Return (X, Y) of the center of cell containing provided text 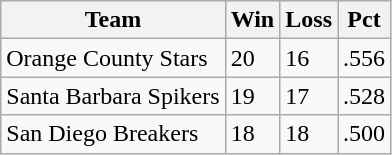
20 (252, 58)
San Diego Breakers (113, 134)
Santa Barbara Spikers (113, 96)
Team (113, 20)
Orange County Stars (113, 58)
.556 (364, 58)
19 (252, 96)
Pct (364, 20)
Win (252, 20)
17 (309, 96)
.500 (364, 134)
Loss (309, 20)
.528 (364, 96)
16 (309, 58)
